Locate the cell with the specified text and output its [X, Y] center coordinate. 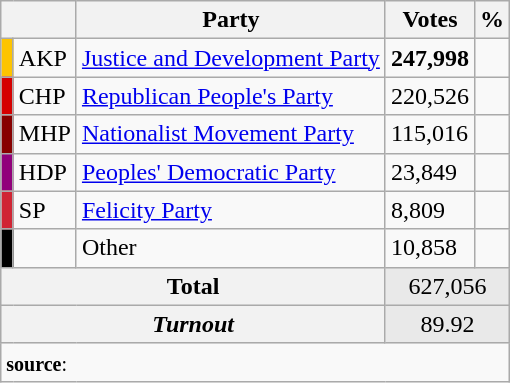
Party [230, 20]
SP [44, 210]
source: [256, 362]
Justice and Development Party [230, 58]
Votes [430, 20]
MHP [44, 134]
247,998 [430, 58]
220,526 [430, 96]
Total [194, 286]
CHP [44, 96]
Republican People's Party [230, 96]
8,809 [430, 210]
% [492, 20]
Peoples' Democratic Party [230, 172]
AKP [44, 58]
Other [230, 248]
HDP [44, 172]
23,849 [430, 172]
115,016 [430, 134]
627,056 [447, 286]
Felicity Party [230, 210]
89.92 [447, 324]
10,858 [430, 248]
Nationalist Movement Party [230, 134]
Turnout [194, 324]
